Return the [x, y] coordinate for the center point of the cell that contains the specified text.  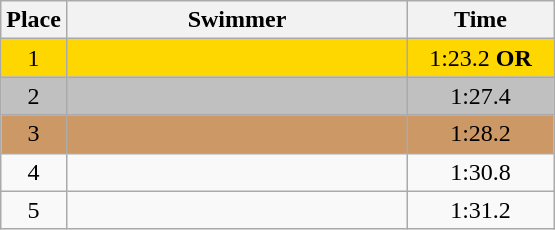
4 [34, 172]
Swimmer [236, 20]
3 [34, 134]
5 [34, 210]
1:31.2 [481, 210]
1:23.2 OR [481, 58]
2 [34, 96]
1:30.8 [481, 172]
1 [34, 58]
Place [34, 20]
Time [481, 20]
1:28.2 [481, 134]
1:27.4 [481, 96]
